Detect which cell encompasses the target text, then output its [X, Y] center coordinate. 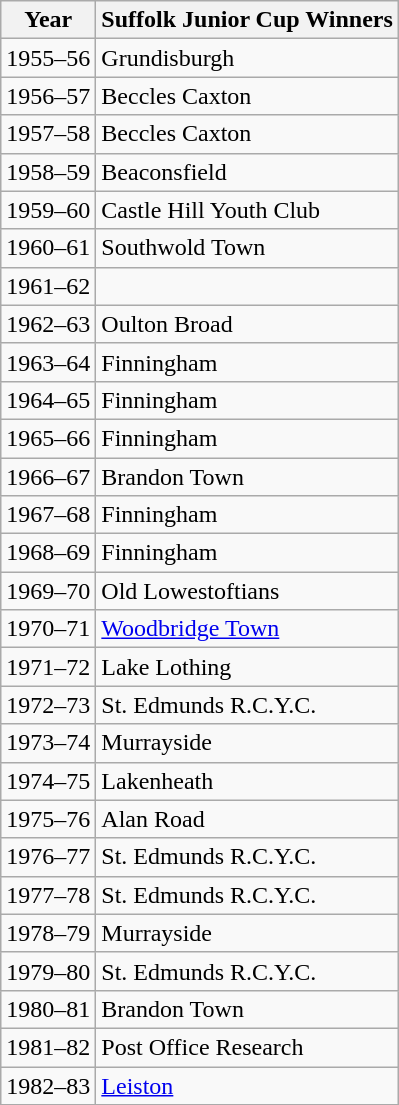
1968–69 [48, 553]
Lakenheath [248, 781]
Post Office Research [248, 1047]
1965–66 [48, 438]
Suffolk Junior Cup Winners [248, 20]
1959–60 [48, 210]
Woodbridge Town [248, 629]
1975–76 [48, 819]
Year [48, 20]
1982–83 [48, 1085]
Old Lowestoftians [248, 591]
1958–59 [48, 172]
1960–61 [48, 248]
1974–75 [48, 781]
1964–65 [48, 400]
Lake Lothing [248, 667]
1963–64 [48, 362]
Leiston [248, 1085]
1978–79 [48, 933]
Beaconsfield [248, 172]
Grundisburgh [248, 58]
1969–70 [48, 591]
Alan Road [248, 819]
1972–73 [48, 705]
1966–67 [48, 477]
1980–81 [48, 1009]
1976–77 [48, 857]
Southwold Town [248, 248]
1956–57 [48, 96]
1957–58 [48, 134]
1967–68 [48, 515]
1979–80 [48, 971]
1955–56 [48, 58]
Castle Hill Youth Club [248, 210]
1971–72 [48, 667]
Oulton Broad [248, 324]
1962–63 [48, 324]
1973–74 [48, 743]
1970–71 [48, 629]
1961–62 [48, 286]
1981–82 [48, 1047]
1977–78 [48, 895]
